Return (x, y) of the center of cell containing provided text 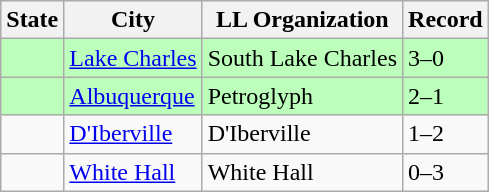
South Lake Charles (302, 58)
LL Organization (302, 20)
0–3 (446, 172)
1–2 (446, 134)
City (133, 20)
Record (446, 20)
State (32, 20)
Albuquerque (133, 96)
3–0 (446, 58)
2–1 (446, 96)
Petroglyph (302, 96)
Lake Charles (133, 58)
